Return the (x, y) coordinate for the center point of the cell that contains the specified text.  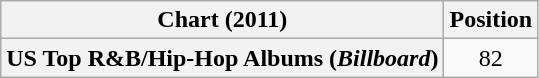
Position (491, 20)
82 (491, 58)
Chart (2011) (222, 20)
US Top R&B/Hip-Hop Albums (Billboard) (222, 58)
